Locate the cell with the specified text and output its (x, y) center coordinate. 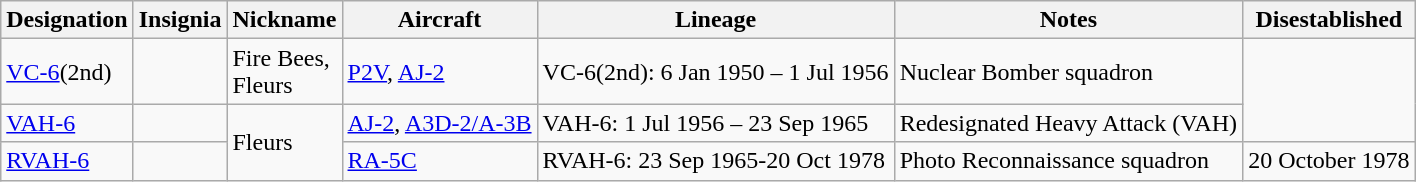
VC-6(2nd) (67, 72)
AJ-2, A3D-2/A-3B (440, 123)
Insignia (180, 20)
Photo Reconnaissance squadron (1068, 161)
Designation (67, 20)
Lineage (716, 20)
Fire Bees,Fleurs (284, 72)
Nuclear Bomber squadron (1068, 72)
RA-5C (440, 161)
VAH-6: 1 Jul 1956 – 23 Sep 1965 (716, 123)
Notes (1068, 20)
Redesignated Heavy Attack (VAH) (1068, 123)
VAH-6 (67, 123)
Fleurs (284, 142)
VC-6(2nd): 6 Jan 1950 – 1 Jul 1956 (716, 72)
Aircraft (440, 20)
P2V, AJ-2 (440, 72)
Disestablished (1329, 20)
Nickname (284, 20)
RVAH-6: 23 Sep 1965-20 Oct 1978 (716, 161)
RVAH-6 (67, 161)
20 October 1978 (1329, 161)
